Capture the cell that displays the provided text and extract its [x, y] central coordinate. 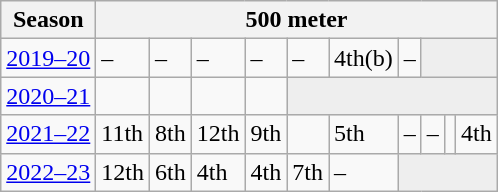
2021–22 [48, 134]
2020–21 [48, 96]
2022–23 [48, 172]
4th(b) [364, 58]
6th [171, 172]
7th [308, 172]
2019–20 [48, 58]
8th [171, 134]
Season [48, 20]
9th [266, 134]
5th [364, 134]
500 meter [296, 20]
11th [123, 134]
